Return [X, Y] of the center of cell containing provided text 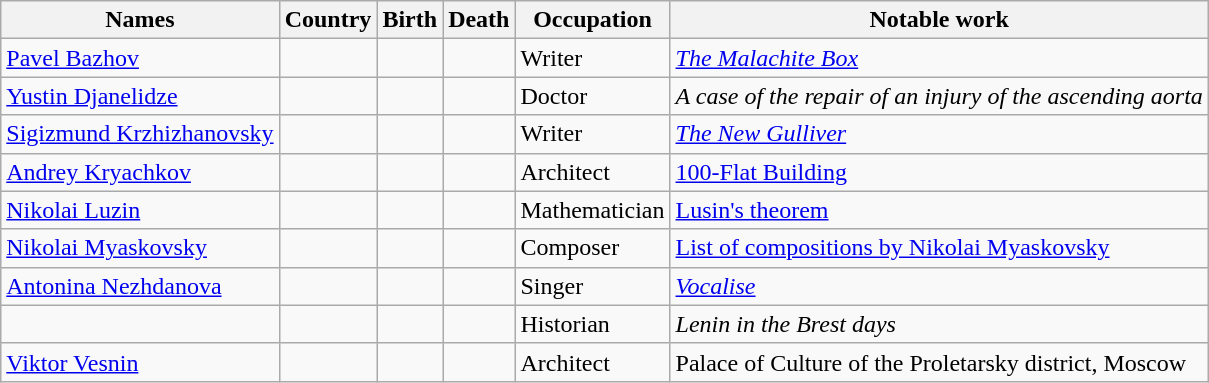
100-Flat Building [939, 172]
List of compositions by Nikolai Myaskovsky [939, 248]
Antonina Nezhdanova [140, 286]
The Malachite Box [939, 58]
Singer [592, 286]
Composer [592, 248]
Death [479, 20]
Viktor Vesnin [140, 362]
Occupation [592, 20]
Historian [592, 324]
Doctor [592, 96]
Mathematician [592, 210]
Yustin Djanelidze [140, 96]
Nikolai Luzin [140, 210]
Country [328, 20]
Vocalise [939, 286]
Pavel Bazhov [140, 58]
Palace of Culture of the Proletarsky district, Moscow [939, 362]
A case of the repair of an injury of the ascending aorta [939, 96]
Sigizmund Krzhizhanovsky [140, 134]
Lusin's theorem [939, 210]
Nikolai Myaskovsky [140, 248]
Notable work [939, 20]
The New Gulliver [939, 134]
Andrey Kryachkov [140, 172]
Birth [410, 20]
Names [140, 20]
Lenin in the Brest days [939, 324]
